Search for the cell housing the specified text and yield its [X, Y] center coordinate. 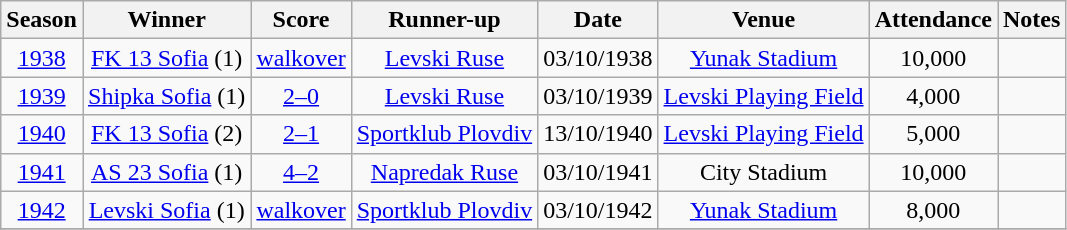
2–0 [301, 96]
Date [598, 20]
FK 13 Sofia (1) [166, 58]
Runner-up [444, 20]
1939 [42, 96]
AS 23 Sofia (1) [166, 172]
4–2 [301, 172]
Score [301, 20]
8,000 [933, 210]
City Stadium [764, 172]
Notes [1032, 20]
Season [42, 20]
4,000 [933, 96]
1938 [42, 58]
03/10/1939 [598, 96]
5,000 [933, 134]
Levski Sofia (1) [166, 210]
FK 13 Sofia (2) [166, 134]
Venue [764, 20]
Attendance [933, 20]
1940 [42, 134]
1942 [42, 210]
Napredak Ruse [444, 172]
Shipka Sofia (1) [166, 96]
1941 [42, 172]
03/10/1942 [598, 210]
03/10/1941 [598, 172]
03/10/1938 [598, 58]
Winner [166, 20]
2–1 [301, 134]
13/10/1940 [598, 134]
